Identify which cell holds the provided text, then report its [X, Y] central coordinate. 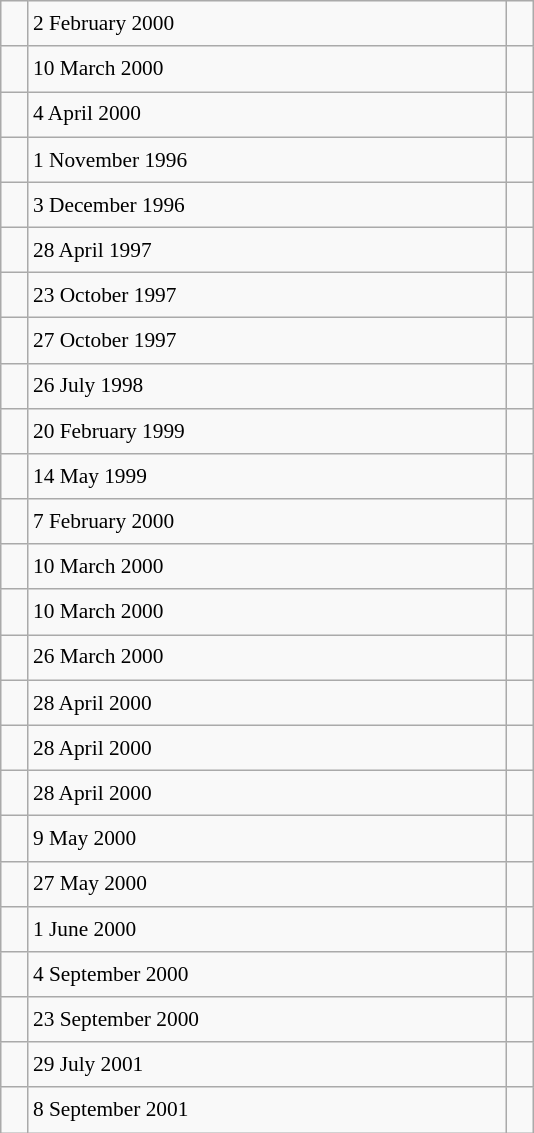
8 September 2001 [267, 1110]
23 October 1997 [267, 296]
27 May 2000 [267, 884]
4 April 2000 [267, 114]
7 February 2000 [267, 522]
14 May 1999 [267, 476]
28 April 1997 [267, 250]
4 September 2000 [267, 974]
9 May 2000 [267, 838]
26 March 2000 [267, 658]
29 July 2001 [267, 1064]
3 December 1996 [267, 204]
26 July 1998 [267, 386]
27 October 1997 [267, 340]
1 June 2000 [267, 928]
1 November 1996 [267, 160]
23 September 2000 [267, 1020]
2 February 2000 [267, 24]
20 February 1999 [267, 430]
